Capture the cell that displays the provided text and extract its (x, y) central coordinate. 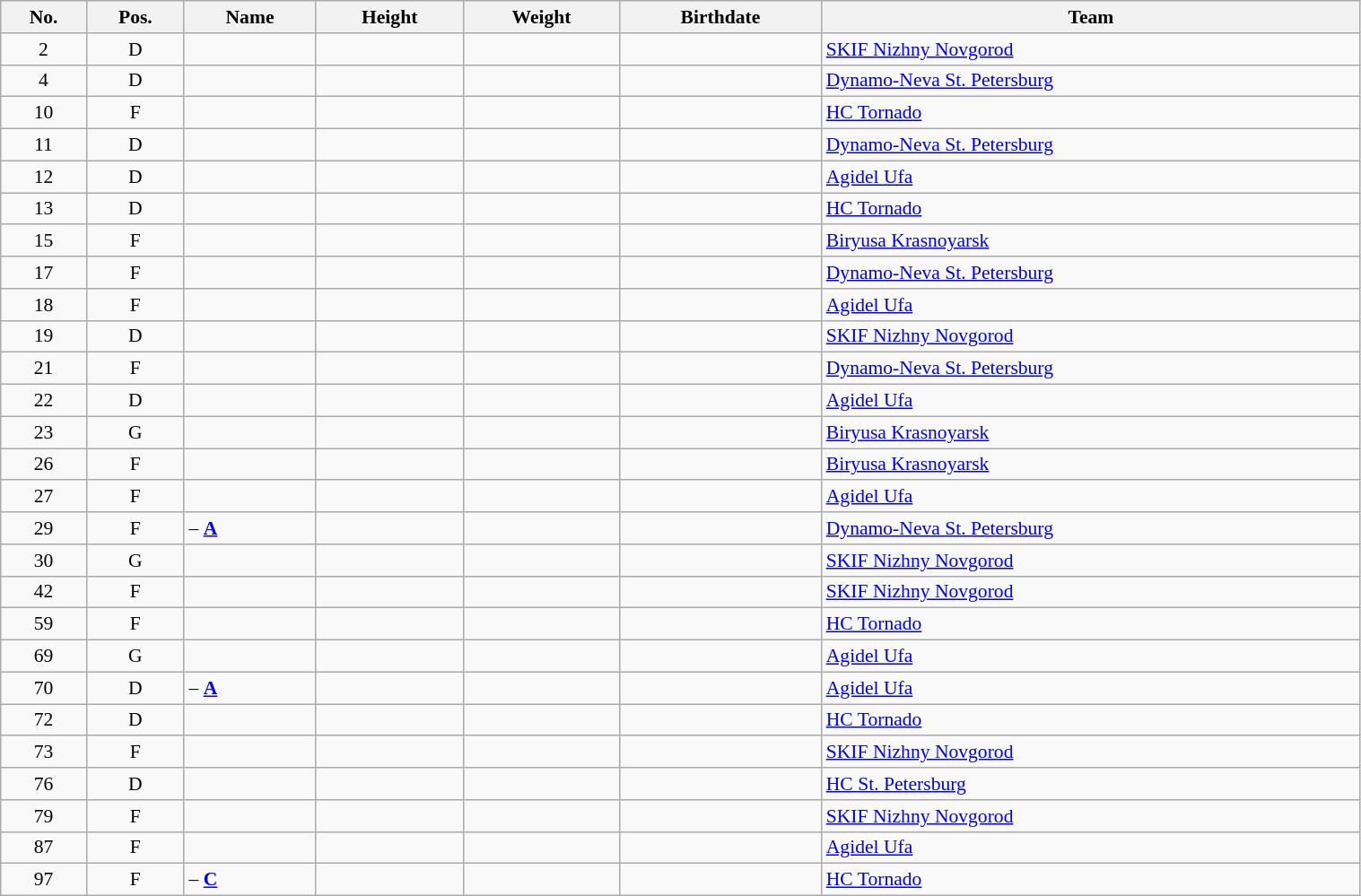
21 (44, 369)
69 (44, 657)
72 (44, 720)
22 (44, 401)
13 (44, 209)
10 (44, 113)
59 (44, 624)
15 (44, 241)
19 (44, 336)
No. (44, 17)
23 (44, 432)
HC St. Petersburg (1091, 784)
30 (44, 561)
4 (44, 81)
18 (44, 305)
Birthdate (720, 17)
97 (44, 880)
12 (44, 177)
– C (249, 880)
76 (44, 784)
73 (44, 752)
11 (44, 145)
29 (44, 528)
27 (44, 497)
70 (44, 688)
Team (1091, 17)
2 (44, 49)
42 (44, 592)
87 (44, 848)
26 (44, 465)
Weight (542, 17)
79 (44, 816)
17 (44, 273)
Name (249, 17)
Height (389, 17)
Pos. (135, 17)
